Extract the (x, y) coordinate from the center of the cell holding the provided text.  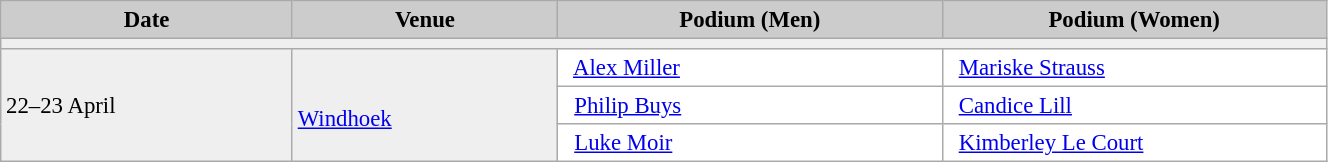
Venue (424, 20)
Alex Miller (750, 68)
22–23 April (147, 106)
Mariske Strauss (1134, 68)
Candice Lill (1134, 106)
Podium (Men) (750, 20)
Podium (Women) (1134, 20)
Windhoek (424, 106)
Kimberley Le Court (1134, 143)
Date (147, 20)
Philip Buys (750, 106)
Luke Moir (750, 143)
